Return the [x, y] coordinate for the center point of the cell that contains the specified text.  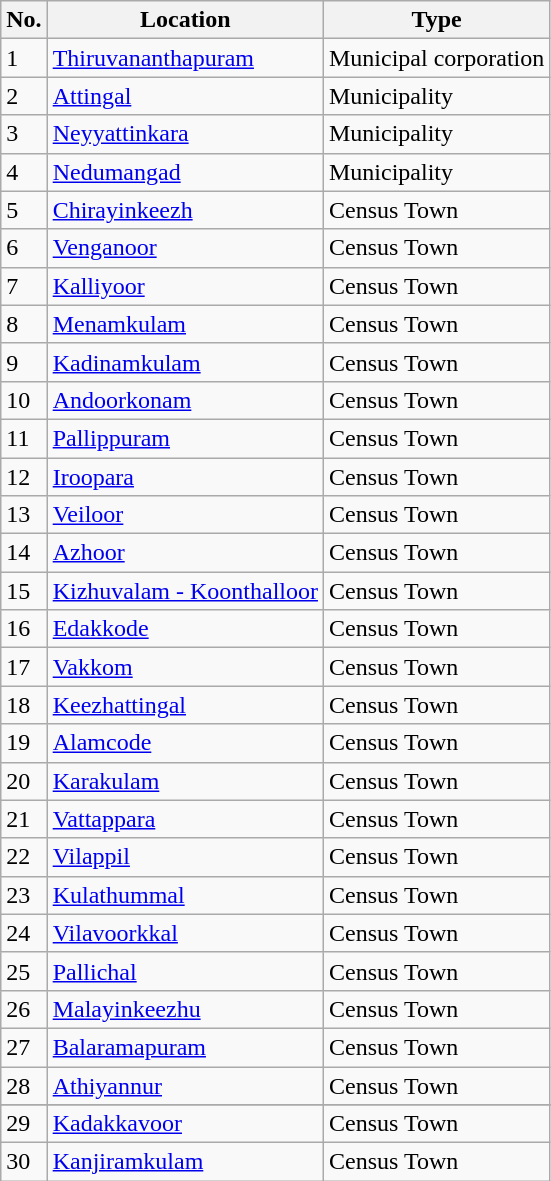
22 [24, 857]
2 [24, 96]
19 [24, 743]
16 [24, 629]
Municipal corporation [436, 58]
4 [24, 172]
17 [24, 667]
Pallichal [185, 971]
Thiruvananthapuram [185, 58]
Pallippuram [185, 438]
Edakkode [185, 629]
Karakulam [185, 781]
13 [24, 515]
Azhoor [185, 553]
26 [24, 1009]
20 [24, 781]
Neyyattinkara [185, 134]
Veiloor [185, 515]
Athiyannur [185, 1085]
14 [24, 553]
Iroopara [185, 477]
Menamkulam [185, 324]
30 [24, 1162]
3 [24, 134]
15 [24, 591]
Nedumangad [185, 172]
28 [24, 1085]
Vattappara [185, 819]
23 [24, 895]
27 [24, 1047]
Venganoor [185, 248]
Malayinkeezhu [185, 1009]
Vilappil [185, 857]
Location [185, 20]
6 [24, 248]
Kanjiramkulam [185, 1162]
21 [24, 819]
Attingal [185, 96]
10 [24, 400]
1 [24, 58]
9 [24, 362]
Kalliyoor [185, 286]
Vilavoorkkal [185, 933]
Alamcode [185, 743]
Kizhuvalam - Koonthalloor [185, 591]
29 [24, 1124]
7 [24, 286]
Kadinamkulam [185, 362]
Keezhattingal [185, 705]
8 [24, 324]
12 [24, 477]
No. [24, 20]
Andoorkonam [185, 400]
25 [24, 971]
Vakkom [185, 667]
5 [24, 210]
Chirayinkeezh [185, 210]
11 [24, 438]
Kulathummal [185, 895]
Type [436, 20]
Kadakkavoor [185, 1124]
Balaramapuram [185, 1047]
18 [24, 705]
24 [24, 933]
